Capture the cell that displays the provided text and extract its (x, y) central coordinate. 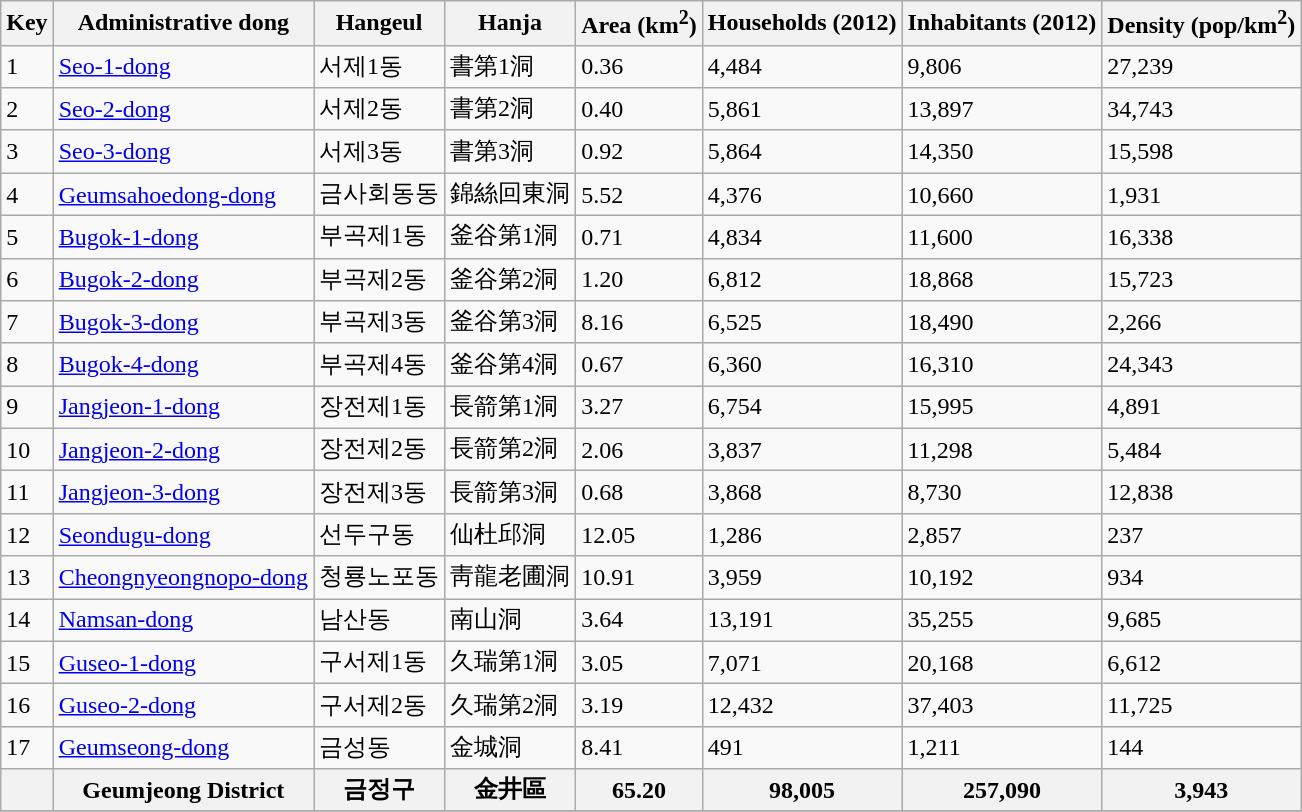
장전제2동 (380, 450)
Inhabitants (2012) (1002, 24)
장전제3동 (380, 492)
Geumsahoedong-dong (183, 194)
Cheongnyeongnopo-dong (183, 578)
17 (27, 748)
4,484 (802, 66)
1,286 (802, 534)
Density (pop/km2) (1202, 24)
靑龍老圃洞 (510, 578)
청룡노포동 (380, 578)
釜谷第3洞 (510, 322)
14,350 (1002, 152)
仙杜邱洞 (510, 534)
久瑞第2洞 (510, 706)
부곡제2동 (380, 280)
7,071 (802, 662)
3.27 (640, 408)
11,600 (1002, 238)
Key (27, 24)
6,812 (802, 280)
Seondugu-dong (183, 534)
金井區 (510, 790)
6,525 (802, 322)
144 (1202, 748)
8.16 (640, 322)
14 (27, 620)
長箭第2洞 (510, 450)
12 (27, 534)
Administrative dong (183, 24)
10.91 (640, 578)
Jangjeon-2-dong (183, 450)
3.05 (640, 662)
南山洞 (510, 620)
13 (27, 578)
16,310 (1002, 364)
9,806 (1002, 66)
6,612 (1202, 662)
0.67 (640, 364)
3,959 (802, 578)
Namsan-dong (183, 620)
11,298 (1002, 450)
Guseo-1-dong (183, 662)
5 (27, 238)
6,754 (802, 408)
7 (27, 322)
3 (27, 152)
0.71 (640, 238)
18,490 (1002, 322)
12,432 (802, 706)
금사회동동 (380, 194)
書第1洞 (510, 66)
3.19 (640, 706)
남산동 (380, 620)
Bugok-1-dong (183, 238)
6 (27, 280)
서제3동 (380, 152)
Hangeul (380, 24)
釜谷第1洞 (510, 238)
장전제1동 (380, 408)
Jangjeon-1-dong (183, 408)
3,837 (802, 450)
15,598 (1202, 152)
Seo-1-dong (183, 66)
15,995 (1002, 408)
10,660 (1002, 194)
15,723 (1202, 280)
4,834 (802, 238)
Geumjeong District (183, 790)
Geumseong-dong (183, 748)
釜谷第2洞 (510, 280)
2 (27, 110)
16,338 (1202, 238)
257,090 (1002, 790)
구서제1동 (380, 662)
11 (27, 492)
長箭第3洞 (510, 492)
5,864 (802, 152)
서제1동 (380, 66)
2,857 (1002, 534)
16 (27, 706)
491 (802, 748)
3,943 (1202, 790)
Seo-2-dong (183, 110)
5,484 (1202, 450)
6,360 (802, 364)
Jangjeon-3-dong (183, 492)
0.36 (640, 66)
久瑞第1洞 (510, 662)
65.20 (640, 790)
13,897 (1002, 110)
5,861 (802, 110)
5.52 (640, 194)
12.05 (640, 534)
0.92 (640, 152)
선두구동 (380, 534)
金城洞 (510, 748)
11,725 (1202, 706)
금정구 (380, 790)
4,891 (1202, 408)
12,838 (1202, 492)
3.64 (640, 620)
13,191 (802, 620)
Hanja (510, 24)
4 (27, 194)
Bugok-4-dong (183, 364)
37,403 (1002, 706)
0.40 (640, 110)
20,168 (1002, 662)
書第3洞 (510, 152)
부곡제4동 (380, 364)
27,239 (1202, 66)
18,868 (1002, 280)
서제2동 (380, 110)
24,343 (1202, 364)
8,730 (1002, 492)
237 (1202, 534)
2.06 (640, 450)
3,868 (802, 492)
1,931 (1202, 194)
長箭第1洞 (510, 408)
부곡제1동 (380, 238)
釜谷第4洞 (510, 364)
4,376 (802, 194)
9,685 (1202, 620)
Bugok-3-dong (183, 322)
10 (27, 450)
10,192 (1002, 578)
1,211 (1002, 748)
Seo-3-dong (183, 152)
Households (2012) (802, 24)
부곡제3동 (380, 322)
8.41 (640, 748)
Area (km2) (640, 24)
2,266 (1202, 322)
구서제2동 (380, 706)
0.68 (640, 492)
34,743 (1202, 110)
8 (27, 364)
1 (27, 66)
錦絲回東洞 (510, 194)
Bugok-2-dong (183, 280)
98,005 (802, 790)
금성동 (380, 748)
35,255 (1002, 620)
書第2洞 (510, 110)
934 (1202, 578)
Guseo-2-dong (183, 706)
1.20 (640, 280)
9 (27, 408)
15 (27, 662)
